From the cell containing the given text, extract its center point as (x, y) coordinate. 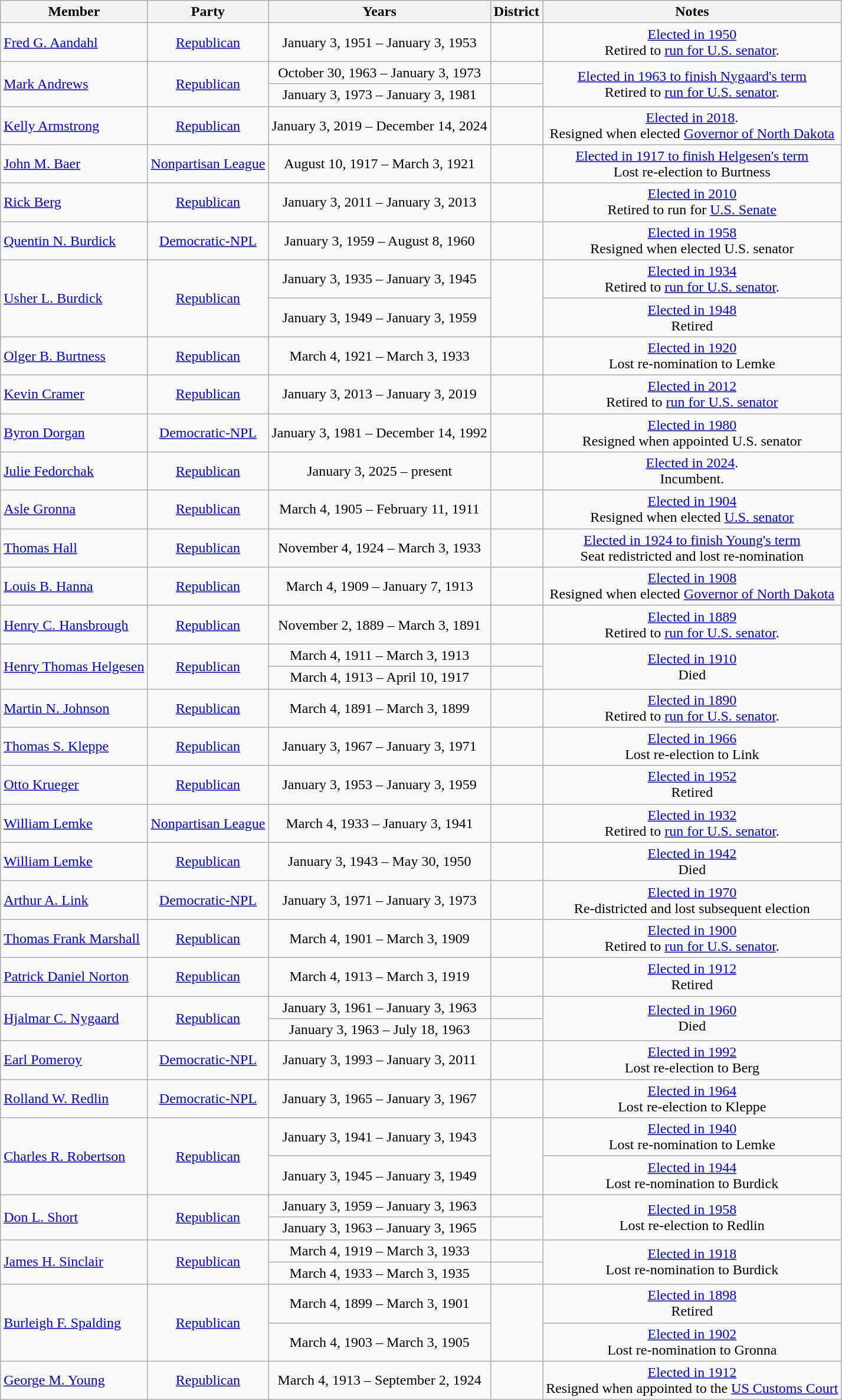
Henry Thomas Helgesen (74, 666)
January 3, 1973 – January 3, 1981 (379, 95)
Elected in 1932Retired to run for U.S. senator. (692, 823)
Elected in 1934Retired to run for U.S. senator. (692, 279)
Elected in 1948Retired (692, 318)
Elected in 1944Lost re-nomination to Burdick (692, 1176)
Notes (692, 12)
January 3, 1935 – January 3, 1945 (379, 279)
January 3, 1953 – January 3, 1959 (379, 785)
Elected in 1917 to finish Helgesen's termLost re-election to Burtness (692, 164)
Otto Krueger (74, 785)
Kevin Cramer (74, 394)
District (516, 12)
January 3, 1981 – December 14, 1992 (379, 432)
Member (74, 12)
Fred G. Aandahl (74, 42)
Elected in 1910Died (692, 666)
March 4, 1901 – March 3, 1909 (379, 938)
Elected in 1920Lost re-nomination to Lemke (692, 355)
Earl Pomeroy (74, 1060)
Elected in 1912Resigned when appointed to the US Customs Court (692, 1380)
Elected in 1958Resigned when elected U.S. senator (692, 241)
James H. Sinclair (74, 1262)
Elected in 1912Retired (692, 976)
March 4, 1913 – March 3, 1919 (379, 976)
Patrick Daniel Norton (74, 976)
January 3, 1993 – January 3, 2011 (379, 1060)
Elected in 1952Retired (692, 785)
Usher L. Burdick (74, 298)
Elected in 1963 to finish Nygaard's termRetired to run for U.S. senator. (692, 84)
Kelly Armstrong (74, 125)
Elected in 1992Lost re-election to Berg (692, 1060)
January 3, 1963 – January 3, 1965 (379, 1228)
Elected in 1918Lost re-nomination to Burdick (692, 1262)
Elected in 2024.Incumbent. (692, 471)
March 4, 1919 – March 3, 1933 (379, 1251)
March 4, 1911 – March 3, 1913 (379, 655)
Don L. Short (74, 1217)
Elected in 1898Retired (692, 1303)
Louis B. Hanna (74, 587)
March 4, 1921 – March 3, 1933 (379, 355)
March 4, 1903 – March 3, 1905 (379, 1342)
Charles R. Robertson (74, 1156)
Elected in 2018.Resigned when elected Governor of North Dakota (692, 125)
Elected in 2012Retired to run for U.S. senator (692, 394)
Olger B. Burtness (74, 355)
January 3, 2019 – December 14, 2024 (379, 125)
Elected in 1908Resigned when elected Governor of North Dakota (692, 587)
January 3, 1965 – January 3, 1967 (379, 1099)
Elected in 1960Died (692, 1019)
Elected in 1904Resigned when elected U.S. senator (692, 510)
Elected in 1970Re-districted and lost subsequent election (692, 899)
Elected in 2010Retired to run for U.S. Senate (692, 202)
Rick Berg (74, 202)
Asle Gronna (74, 510)
Hjalmar C. Nygaard (74, 1019)
Years (379, 12)
August 10, 1917 – March 3, 1921 (379, 164)
January 3, 1959 – August 8, 1960 (379, 241)
January 3, 2013 – January 3, 2019 (379, 394)
Elected in 1964Lost re-election to Kleppe (692, 1099)
Rolland W. Redlin (74, 1099)
January 3, 1941 – January 3, 1943 (379, 1137)
January 3, 1949 – January 3, 1959 (379, 318)
March 4, 1913 – April 10, 1917 (379, 678)
March 4, 1905 – February 11, 1911 (379, 510)
Elected in 1900Retired to run for U.S. senator. (692, 938)
Elected in 1924 to finish Young's termSeat redistricted and lost re-nomination (692, 548)
Byron Dorgan (74, 432)
Henry C. Hansbrough (74, 624)
January 3, 1967 – January 3, 1971 (379, 746)
Elected in 1966Lost re-election to Link (692, 746)
Burleigh F. Spalding (74, 1323)
January 3, 2025 – present (379, 471)
January 3, 1971 – January 3, 1973 (379, 899)
March 4, 1933 – March 3, 1935 (379, 1273)
Party (208, 12)
January 3, 2011 – January 3, 2013 (379, 202)
Elected in 1890Retired to run for U.S. senator. (692, 708)
November 4, 1924 – March 3, 1933 (379, 548)
March 4, 1913 – September 2, 1924 (379, 1380)
Julie Fedorchak (74, 471)
January 3, 1951 – January 3, 1953 (379, 42)
Elected in 1980Resigned when appointed U.S. senator (692, 432)
Elected in 1940Lost re-nomination to Lemke (692, 1137)
March 4, 1933 – January 3, 1941 (379, 823)
Thomas Hall (74, 548)
March 4, 1909 – January 7, 1913 (379, 587)
Thomas S. Kleppe (74, 746)
Elected in 1942Died (692, 862)
Elected in 1958Lost re-election to Redlin (692, 1217)
John M. Baer (74, 164)
January 3, 1961 – January 3, 1963 (379, 1008)
Mark Andrews (74, 84)
Martin N. Johnson (74, 708)
January 3, 1963 – July 18, 1963 (379, 1030)
Elected in 1889Retired to run for U.S. senator. (692, 624)
January 3, 1959 – January 3, 1963 (379, 1206)
Quentin N. Burdick (74, 241)
March 4, 1891 – March 3, 1899 (379, 708)
January 3, 1945 – January 3, 1949 (379, 1176)
Elected in 1950Retired to run for U.S. senator. (692, 42)
October 30, 1963 – January 3, 1973 (379, 73)
Thomas Frank Marshall (74, 938)
Elected in 1902Lost re-nomination to Gronna (692, 1342)
Arthur A. Link (74, 899)
January 3, 1943 – May 30, 1950 (379, 862)
George M. Young (74, 1380)
March 4, 1899 – March 3, 1901 (379, 1303)
November 2, 1889 – March 3, 1891 (379, 624)
